Pinpoint the cell where the given text exists, returning its [x, y] midpoint coordinate. 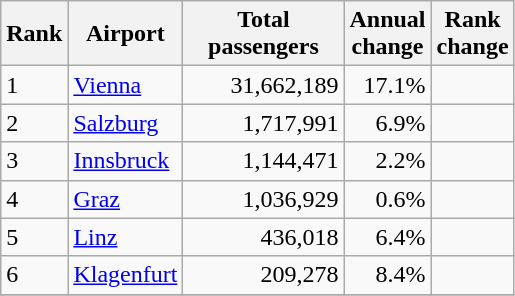
Innsbruck [126, 161]
6.9% [388, 123]
Annualchange [388, 34]
17.1% [388, 85]
3 [34, 161]
1,036,929 [264, 199]
Rank [34, 34]
Linz [126, 237]
6.4% [388, 237]
4 [34, 199]
1,717,991 [264, 123]
Rankchange [472, 34]
Totalpassengers [264, 34]
Salzburg [126, 123]
1 [34, 85]
2.2% [388, 161]
5 [34, 237]
Airport [126, 34]
31,662,189 [264, 85]
1,144,471 [264, 161]
209,278 [264, 275]
436,018 [264, 237]
0.6% [388, 199]
6 [34, 275]
Graz [126, 199]
Vienna [126, 85]
Klagenfurt [126, 275]
2 [34, 123]
8.4% [388, 275]
